Output the [X, Y] coordinate of the center of the cell containing the given text.  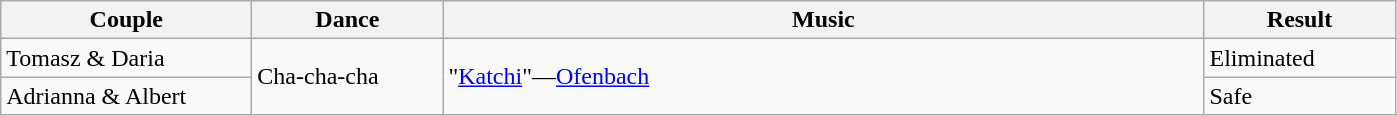
Tomasz & Daria [126, 58]
Couple [126, 20]
Eliminated [1300, 58]
Adrianna & Albert [126, 96]
Result [1300, 20]
"Katchi"—Ofenbach [824, 77]
Safe [1300, 96]
Cha-cha-cha [348, 77]
Music [824, 20]
Dance [348, 20]
